Return the (x, y) coordinate for the center point of the cell that contains the specified text.  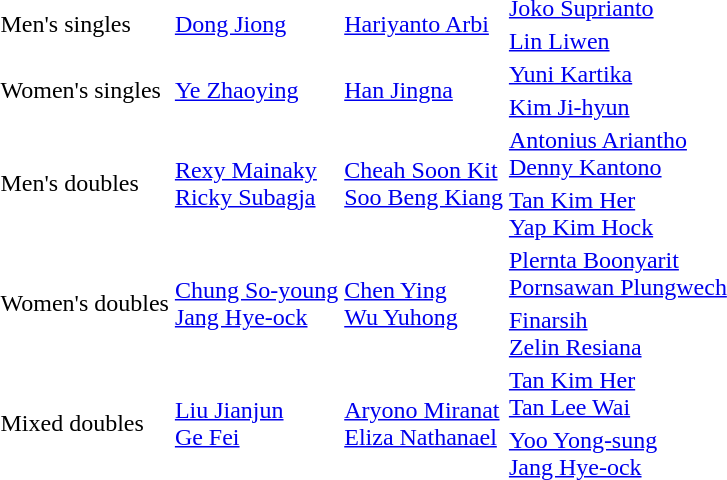
Ye Zhaoying (256, 90)
Cheah Soon Kit Soo Beng Kiang (424, 184)
Chen Ying Wu Yuhong (424, 304)
Rexy Mainaky Ricky Subagja (256, 184)
Han Jingna (424, 90)
Chung So-young Jang Hye-ock (256, 304)
